Determine the [X, Y] coordinate at the center of the cell enclosing the given text.  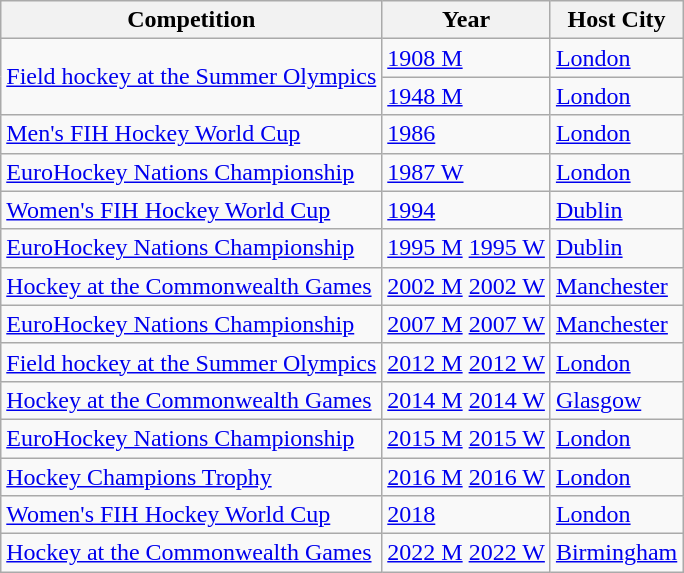
1948 M [466, 96]
2022 M 2022 W [466, 553]
1994 [466, 210]
Year [466, 20]
Glasgow [616, 400]
Men's FIH Hockey World Cup [192, 134]
Competition [192, 20]
1986 [466, 134]
1987 W [466, 172]
2016 M 2016 W [466, 477]
2002 M 2002 W [466, 286]
Hockey Champions Trophy [192, 477]
2015 M 2015 W [466, 438]
Birmingham [616, 553]
2012 M 2012 W [466, 362]
Host City [616, 20]
1995 M 1995 W [466, 248]
2007 M 2007 W [466, 324]
2018 [466, 515]
1908 M [466, 58]
2014 M 2014 W [466, 400]
